Find where the given text appears and provide that cell's center as (x, y) coordinate. 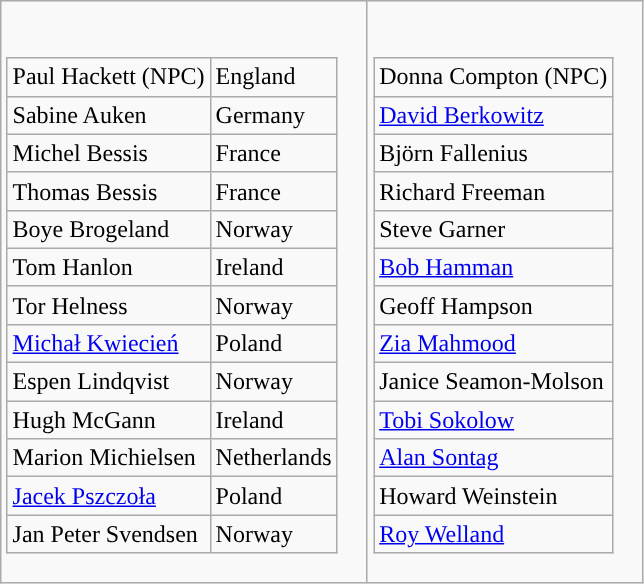
Sabine Auken (108, 115)
Steve Garner (494, 229)
Marion Michielsen (108, 458)
Howard Weinstein (494, 496)
Tobi Sokolow (494, 420)
David Berkowitz (494, 115)
Hugh McGann (108, 420)
Netherlands (274, 458)
Jacek Pszczoła (108, 496)
Tor Helness (108, 305)
Jan Peter Svendsen (108, 534)
Paul Hackett (NPC) (108, 77)
Boye Brogeland (108, 229)
Björn Fallenius (494, 153)
Alan Sontag (494, 458)
Tom Hanlon (108, 267)
Michel Bessis (108, 153)
Geoff Hampson (494, 305)
England (274, 77)
Thomas Bessis (108, 191)
Espen Lindqvist (108, 382)
Michał Kwiecień (108, 343)
Donna Compton (NPC) (494, 77)
Janice Seamon-Molson (494, 382)
Roy Welland (494, 534)
Bob Hamman (494, 267)
Zia Mahmood (494, 343)
Germany (274, 115)
Richard Freeman (494, 191)
